Extract the (x, y) coordinate from the center of the cell holding the provided text.  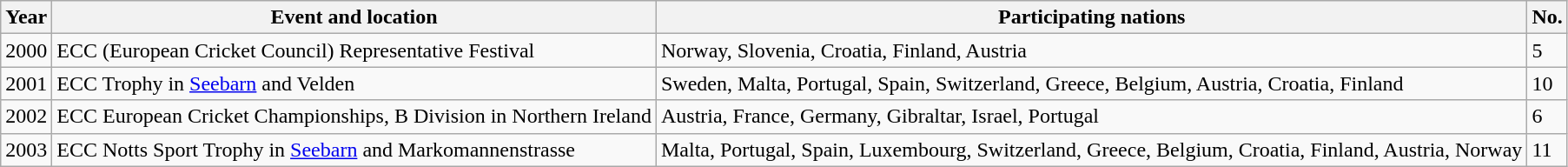
Sweden, Malta, Portugal, Spain, Switzerland, Greece, Belgium, Austria, Croatia, Finland (1091, 83)
ECC (European Cricket Council) Representative Festival (354, 50)
No. (1547, 17)
Norway, Slovenia, Croatia, Finland, Austria (1091, 50)
Event and location (354, 17)
Malta, Portugal, Spain, Luxembourg, Switzerland, Greece, Belgium, Croatia, Finland, Austria, Norway (1091, 150)
11 (1547, 150)
10 (1547, 83)
Austria, France, Germany, Gibraltar, Israel, Portugal (1091, 117)
2003 (26, 150)
2000 (26, 50)
Participating nations (1091, 17)
ECC Trophy in Seebarn and Velden (354, 83)
5 (1547, 50)
6 (1547, 117)
ECC Notts Sport Trophy in Seebarn and Markomannenstrasse (354, 150)
2001 (26, 83)
ECC European Cricket Championships, B Division in Northern Ireland (354, 117)
Year (26, 17)
2002 (26, 117)
